Locate the cell with the specified text and output its (X, Y) center coordinate. 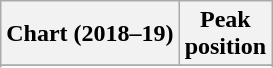
Peakposition (225, 34)
Chart (2018–19) (90, 34)
